From the cell containing the given text, extract its center point as (X, Y) coordinate. 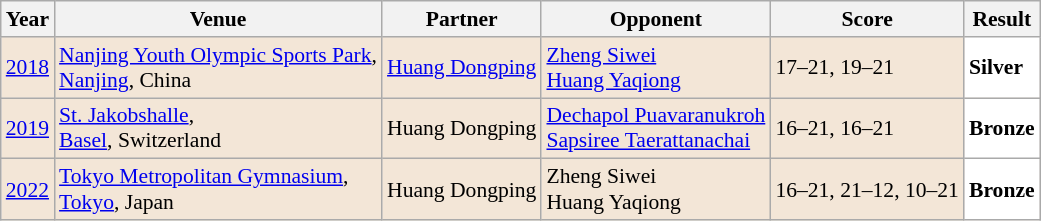
Opponent (656, 19)
Partner (462, 19)
17–21, 19–21 (867, 68)
Score (867, 19)
Silver (1002, 68)
Dechapol Puavaranukroh Sapsiree Taerattanachai (656, 128)
16–21, 21–12, 10–21 (867, 190)
Year (28, 19)
St. Jakobshalle,Basel, Switzerland (218, 128)
Tokyo Metropolitan Gymnasium,Tokyo, Japan (218, 190)
2022 (28, 190)
Result (1002, 19)
Venue (218, 19)
2018 (28, 68)
2019 (28, 128)
16–21, 16–21 (867, 128)
Nanjing Youth Olympic Sports Park,Nanjing, China (218, 68)
